Provide the [x, y] coordinate of the cell's center where the given text is located.  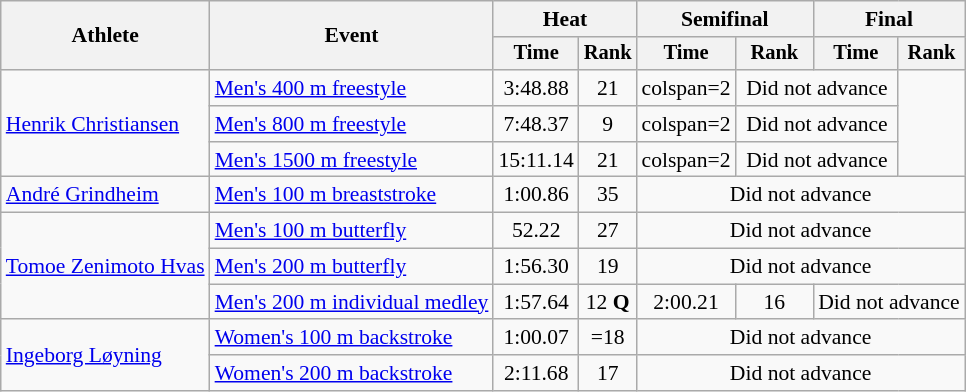
Tomoe Zenimoto Hvas [106, 266]
27 [608, 231]
2:00.21 [686, 302]
15:11.14 [536, 160]
2:11.68 [536, 373]
Final [889, 19]
1:00.86 [536, 195]
Women's 200 m backstroke [352, 373]
52.22 [536, 231]
Women's 100 m backstroke [352, 338]
1:56.30 [536, 267]
1:57.64 [536, 302]
7:48.37 [536, 124]
19 [608, 267]
Semifinal [724, 19]
1:00.07 [536, 338]
9 [608, 124]
Men's 200 m butterfly [352, 267]
Men's 800 m freestyle [352, 124]
Men's 200 m individual medley [352, 302]
=18 [608, 338]
Athlete [106, 36]
Ingeborg Løyning [106, 356]
Men's 100 m butterfly [352, 231]
Henrik Christiansen [106, 124]
Men's 1500 m freestyle [352, 160]
André Grindheim [106, 195]
35 [608, 195]
Event [352, 36]
Heat [564, 19]
3:48.88 [536, 88]
Men's 100 m breaststroke [352, 195]
16 [775, 302]
17 [608, 373]
12 Q [608, 302]
Men's 400 m freestyle [352, 88]
